For the text-containing cell, return its midpoint in (x, y) coordinate format. 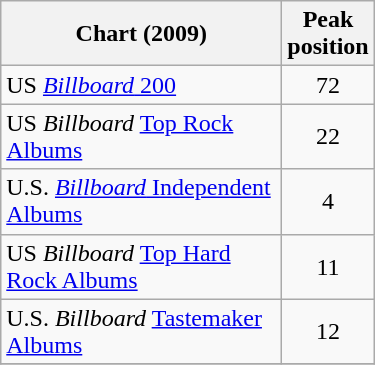
Peakposition (328, 34)
U.S. Billboard Independent Albums (142, 202)
U.S. Billboard Tastemaker Albums (142, 332)
US Billboard 200 (142, 85)
US Billboard Top Hard Rock Albums (142, 266)
US Billboard Top Rock Albums (142, 136)
12 (328, 332)
72 (328, 85)
11 (328, 266)
4 (328, 202)
Chart (2009) (142, 34)
22 (328, 136)
